For the text-containing cell, return its midpoint in (X, Y) coordinate format. 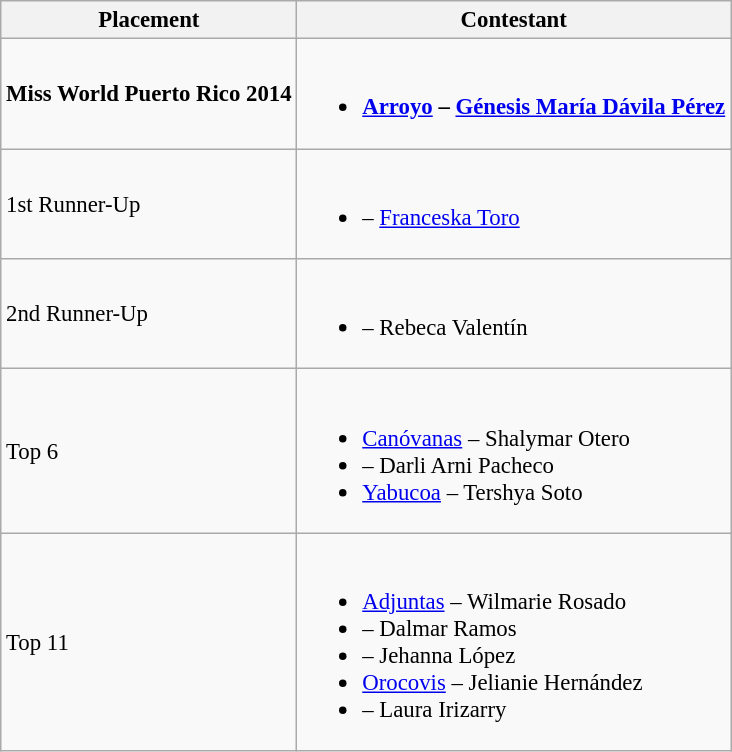
2nd Runner-Up (149, 314)
Top 11 (149, 642)
Placement (149, 20)
– Rebeca Valentín (514, 314)
Canóvanas – Shalymar Otero – Darli Arni Pacheco Yabucoa – Tershya Soto (514, 451)
– Franceska Toro (514, 204)
Miss World Puerto Rico 2014 (149, 94)
Adjuntas – Wilmarie Rosado – Dalmar Ramos – Jehanna López Orocovis – Jelianie Hernández – Laura Irizarry (514, 642)
Contestant (514, 20)
Arroyo – Génesis María Dávila Pérez (514, 94)
Top 6 (149, 451)
1st Runner-Up (149, 204)
